Output the (X, Y) coordinate of the center of the cell containing the given text.  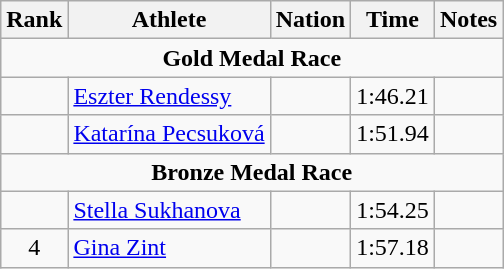
Notes (468, 20)
1:57.18 (393, 248)
4 (34, 248)
Katarína Pecsuková (169, 134)
Rank (34, 20)
Nation (310, 20)
1:46.21 (393, 96)
Stella Sukhanova (169, 210)
Eszter Rendessy (169, 96)
Gina Zint (169, 248)
Bronze Medal Race (252, 172)
Time (393, 20)
Athlete (169, 20)
Gold Medal Race (252, 58)
1:54.25 (393, 210)
1:51.94 (393, 134)
